Return [x, y] of the center of cell containing provided text 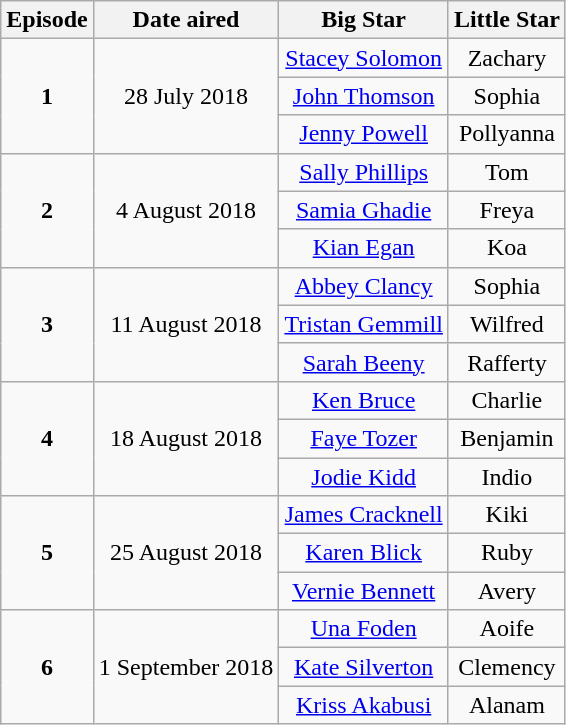
Zachary [506, 58]
Una Foden [364, 629]
James Cracknell [364, 515]
Little Star [506, 20]
Jenny Powell [364, 134]
Freya [506, 210]
Avery [506, 591]
25 August 2018 [186, 553]
Koa [506, 248]
Ken Bruce [364, 400]
4 August 2018 [186, 210]
18 August 2018 [186, 438]
Kian Egan [364, 248]
Wilfred [506, 324]
Episode [47, 20]
Sarah Beeny [364, 362]
Charlie [506, 400]
1 [47, 96]
Kiki [506, 515]
Sally Phillips [364, 172]
Alanam [506, 705]
Date aired [186, 20]
Pollyanna [506, 134]
Vernie Bennett [364, 591]
6 [47, 667]
Kriss Akabusi [364, 705]
Tristan Gemmill [364, 324]
5 [47, 553]
4 [47, 438]
11 August 2018 [186, 324]
Big Star [364, 20]
Stacey Solomon [364, 58]
Samia Ghadie [364, 210]
Rafferty [506, 362]
28 July 2018 [186, 96]
Tom [506, 172]
2 [47, 210]
John Thomson [364, 96]
Ruby [506, 553]
Karen Blick [364, 553]
Jodie Kidd [364, 477]
Kate Silverton [364, 667]
1 September 2018 [186, 667]
Faye Tozer [364, 438]
Benjamin [506, 438]
Clemency [506, 667]
Aoife [506, 629]
Indio [506, 477]
Abbey Clancy [364, 286]
3 [47, 324]
